Provide the (X, Y) coordinate of the cell's center where the given text is located.  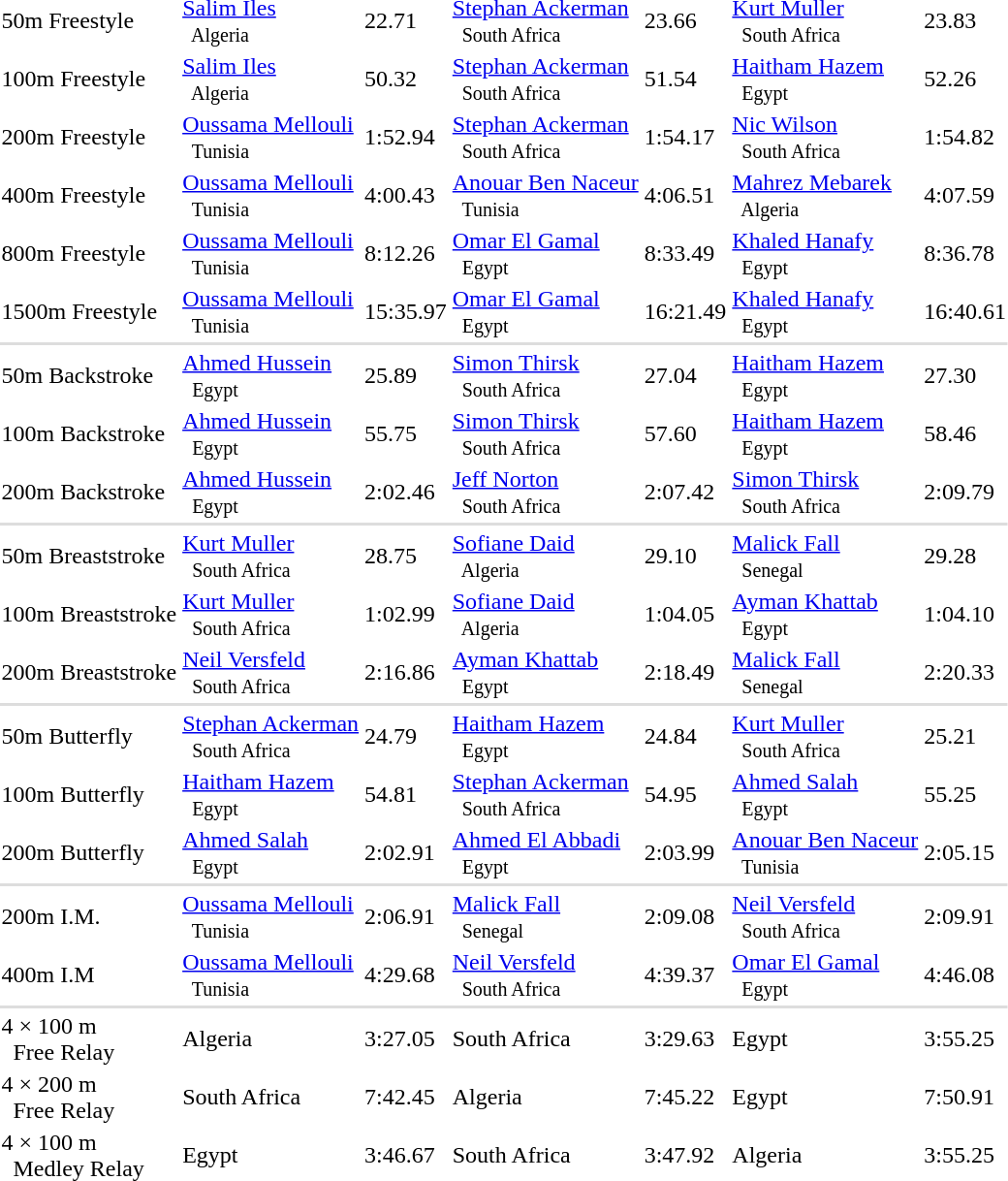
4:46.08 (965, 975)
1:02.99 (406, 615)
800m Freestyle (89, 254)
200m Backstroke (89, 493)
200m Butterfly (89, 853)
200m Breaststroke (89, 673)
2:20.33 (965, 673)
50m Butterfly (89, 737)
1:54.82 (965, 138)
15:35.97 (406, 312)
4 × 200 m Free Relay (89, 1098)
2:02.91 (406, 853)
1500m Freestyle (89, 312)
25.89 (406, 376)
52.26 (965, 80)
25.21 (965, 737)
16:40.61 (965, 312)
54.95 (685, 795)
400m Freestyle (89, 196)
Mahrez Mebarek Algeria (826, 196)
4:06.51 (685, 196)
29.28 (965, 557)
1:52.94 (406, 138)
2:02.46 (406, 493)
51.54 (685, 80)
29.10 (685, 557)
4 × 100 m Free Relay (89, 1039)
1:04.10 (965, 615)
200m Freestyle (89, 138)
1:54.17 (685, 138)
27.30 (965, 376)
100m Butterfly (89, 795)
Ahmed El Abbadi Egypt (545, 853)
24.84 (685, 737)
3:55.25 (965, 1039)
2:05.15 (965, 853)
2:09.08 (685, 917)
55.75 (406, 434)
8:12.26 (406, 254)
100m Backstroke (89, 434)
4:39.37 (685, 975)
4:07.59 (965, 196)
2:07.42 (685, 493)
1:04.05 (685, 615)
16:21.49 (685, 312)
57.60 (685, 434)
58.46 (965, 434)
100m Freestyle (89, 80)
7:50.91 (965, 1098)
2:09.91 (965, 917)
2:09.79 (965, 493)
2:06.91 (406, 917)
Salim Iles Algeria (271, 80)
400m I.M (89, 975)
50m Backstroke (89, 376)
2:03.99 (685, 853)
27.04 (685, 376)
7:42.45 (406, 1098)
2:18.49 (685, 673)
100m Breaststroke (89, 615)
24.79 (406, 737)
50m Breaststroke (89, 557)
8:33.49 (685, 254)
3:27.05 (406, 1039)
Jeff Norton South Africa (545, 493)
Nic Wilson South Africa (826, 138)
55.25 (965, 795)
28.75 (406, 557)
200m I.M. (89, 917)
7:45.22 (685, 1098)
8:36.78 (965, 254)
2:16.86 (406, 673)
4:00.43 (406, 196)
3:29.63 (685, 1039)
54.81 (406, 795)
50.32 (406, 80)
4:29.68 (406, 975)
